Identify which cell holds the provided text, then report its (X, Y) central coordinate. 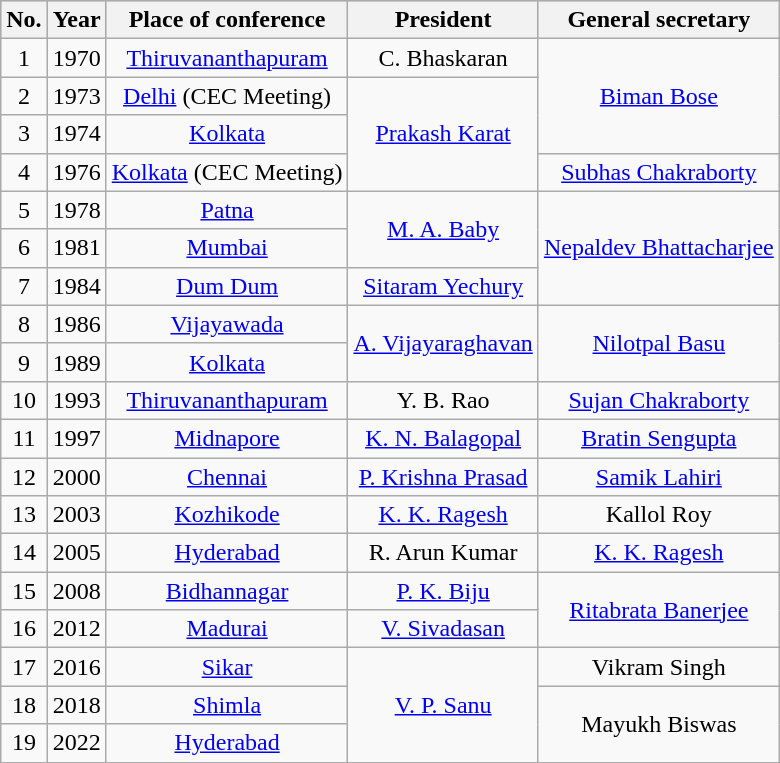
R. Arun Kumar (443, 553)
1973 (76, 96)
7 (24, 286)
P. K. Biju (443, 591)
1989 (76, 362)
1981 (76, 248)
Mumbai (227, 248)
14 (24, 553)
4 (24, 172)
President (443, 20)
Biman Bose (658, 96)
2 (24, 96)
18 (24, 705)
1 (24, 58)
Sujan Chakraborty (658, 400)
2016 (76, 667)
2000 (76, 477)
V. P. Sanu (443, 705)
2008 (76, 591)
8 (24, 324)
1976 (76, 172)
Vijayawada (227, 324)
Madurai (227, 629)
2012 (76, 629)
17 (24, 667)
2005 (76, 553)
2018 (76, 705)
Dum Dum (227, 286)
13 (24, 515)
Samik Lahiri (658, 477)
Kallol Roy (658, 515)
K. N. Balagopal (443, 438)
A. Vijayaraghavan (443, 343)
10 (24, 400)
General secretary (658, 20)
1997 (76, 438)
Kolkata (CEC Meeting) (227, 172)
15 (24, 591)
Bidhannagar (227, 591)
P. Krishna Prasad (443, 477)
Sitaram Yechury (443, 286)
Nepaldev Bhattacharjee (658, 248)
Ritabrata Banerjee (658, 610)
1986 (76, 324)
Year (76, 20)
Y. B. Rao (443, 400)
5 (24, 210)
V. Sivadasan (443, 629)
Place of conference (227, 20)
Delhi (CEC Meeting) (227, 96)
19 (24, 743)
1993 (76, 400)
9 (24, 362)
1984 (76, 286)
12 (24, 477)
Shimla (227, 705)
C. Bhaskaran (443, 58)
11 (24, 438)
1970 (76, 58)
1978 (76, 210)
Nilotpal Basu (658, 343)
2003 (76, 515)
Prakash Karat (443, 134)
Kozhikode (227, 515)
Bratin Sengupta (658, 438)
6 (24, 248)
1974 (76, 134)
3 (24, 134)
Midnapore (227, 438)
Vikram Singh (658, 667)
Sikar (227, 667)
Patna (227, 210)
16 (24, 629)
Chennai (227, 477)
Mayukh Biswas (658, 724)
M. A. Baby (443, 229)
No. (24, 20)
2022 (76, 743)
Subhas Chakraborty (658, 172)
